Detect which cell encompasses the target text, then output its (x, y) center coordinate. 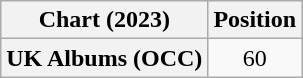
60 (255, 58)
Chart (2023) (104, 20)
Position (255, 20)
UK Albums (OCC) (104, 58)
